Return the [x, y] coordinate for the center point of the cell that contains the specified text.  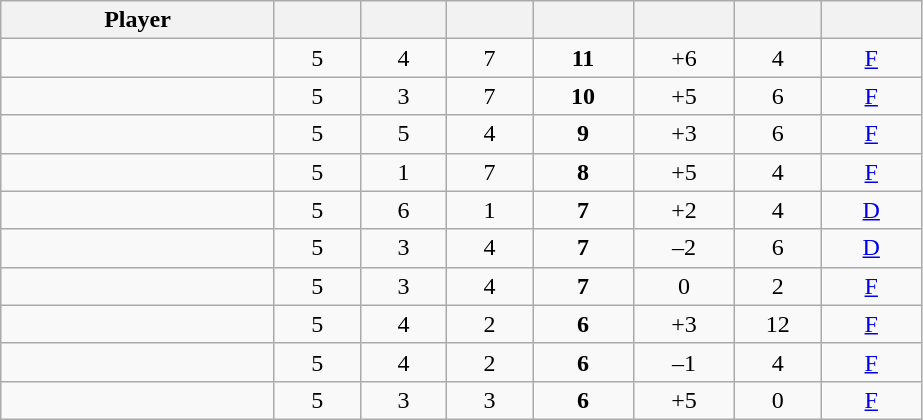
+6 [684, 58]
–2 [684, 248]
10 [582, 96]
+2 [684, 210]
11 [582, 58]
Player [138, 20]
–1 [684, 362]
12 [778, 324]
9 [582, 134]
8 [582, 172]
